Output the [x, y] coordinate of the center of the cell containing the given text.  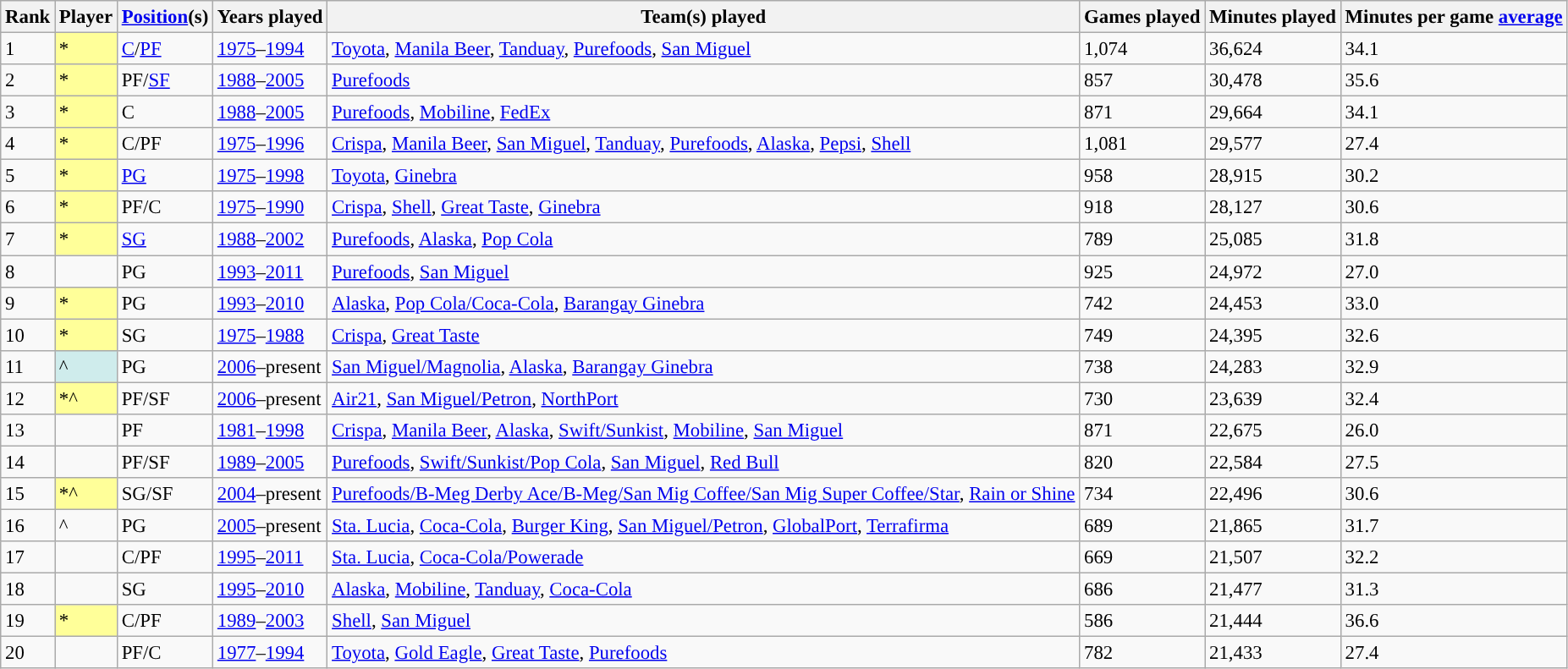
Crispa, Shell, Great Taste, Ginebra [704, 207]
32.6 [1454, 335]
Player [86, 17]
Alaska, Pop Cola/Coca-Cola, Barangay Ginebra [704, 303]
1977–1994 [271, 653]
Purefoods [704, 80]
Air21, San Miguel/Petron, NorthPort [704, 398]
4 [28, 144]
Toyota, Gold Eagle, Great Taste, Purefoods [704, 653]
Crispa, Manila Beer, San Miguel, Tanduay, Purefoods, Alaska, Pepsi, Shell [704, 144]
782 [1142, 653]
686 [1142, 589]
689 [1142, 525]
5 [28, 176]
32.2 [1454, 557]
14 [28, 462]
Sta. Lucia, Coca-Cola, Burger King, San Miguel/Petron, GlobalPort, Terrafirma [704, 525]
958 [1142, 176]
586 [1142, 621]
Crispa, Manila Beer, Alaska, Swift/Sunkist, Mobiline, San Miguel [704, 430]
16 [28, 525]
789 [1142, 239]
30.2 [1454, 176]
21,507 [1273, 557]
2005–present [271, 525]
25,085 [1273, 239]
Alaska, Mobiline, Tanduay, Coca-Cola [704, 589]
18 [28, 589]
36.6 [1454, 621]
35.6 [1454, 80]
28,127 [1273, 207]
1993–2011 [271, 271]
738 [1142, 366]
27.0 [1454, 271]
10 [28, 335]
Toyota, Manila Beer, Tanduay, Purefoods, San Miguel [704, 49]
Position(s) [164, 17]
24,453 [1273, 303]
730 [1142, 398]
SG/SF [164, 494]
1988–2002 [271, 239]
925 [1142, 271]
1989–2003 [271, 621]
2004–present [271, 494]
31.8 [1454, 239]
1975–1994 [271, 49]
Crispa, Great Taste [704, 335]
1981–1998 [271, 430]
8 [28, 271]
1993–2010 [271, 303]
918 [1142, 207]
6 [28, 207]
3 [28, 112]
Minutes played [1273, 17]
20 [28, 653]
1,074 [1142, 49]
Rank [28, 17]
1,081 [1142, 144]
1975–1988 [271, 335]
Purefoods, Swift/Sunkist/Pop Cola, San Miguel, Red Bull [704, 462]
1975–1990 [271, 207]
31.3 [1454, 589]
30,478 [1273, 80]
19 [28, 621]
1 [28, 49]
23,639 [1273, 398]
26.0 [1454, 430]
13 [28, 430]
32.4 [1454, 398]
2 [28, 80]
734 [1142, 494]
31.7 [1454, 525]
Purefoods, San Miguel [704, 271]
28,915 [1273, 176]
857 [1142, 80]
1989–2005 [271, 462]
1995–2010 [271, 589]
C [164, 112]
21,444 [1273, 621]
17 [28, 557]
Purefoods, Alaska, Pop Cola [704, 239]
Purefoods/B-Meg Derby Ace/B-Meg/San Mig Coffee/San Mig Super Coffee/Star, Rain or Shine [704, 494]
Years played [271, 17]
32.9 [1454, 366]
742 [1142, 303]
Sta. Lucia, Coca-Cola/Powerade [704, 557]
749 [1142, 335]
22,496 [1273, 494]
29,664 [1273, 112]
Games played [1142, 17]
1995–2011 [271, 557]
22,675 [1273, 430]
21,865 [1273, 525]
21,477 [1273, 589]
24,283 [1273, 366]
21,433 [1273, 653]
9 [28, 303]
15 [28, 494]
PF [164, 430]
Toyota, Ginebra [704, 176]
Team(s) played [704, 17]
7 [28, 239]
29,577 [1273, 144]
24,972 [1273, 271]
22,584 [1273, 462]
12 [28, 398]
1975–1996 [271, 144]
1975–1998 [271, 176]
24,395 [1273, 335]
Shell, San Miguel [704, 621]
11 [28, 366]
San Miguel/Magnolia, Alaska, Barangay Ginebra [704, 366]
33.0 [1454, 303]
27.5 [1454, 462]
36,624 [1273, 49]
820 [1142, 462]
Purefoods, Mobiline, FedEx [704, 112]
Minutes per game average [1454, 17]
669 [1142, 557]
